Identify which cell holds the provided text, then report its (x, y) central coordinate. 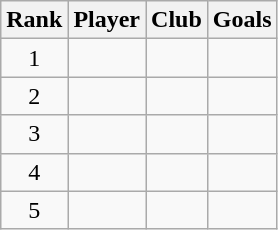
2 (34, 96)
Club (177, 20)
5 (34, 210)
Player (107, 20)
3 (34, 134)
Rank (34, 20)
1 (34, 58)
4 (34, 172)
Goals (242, 20)
